Detect which cell encompasses the target text, then output its (x, y) center coordinate. 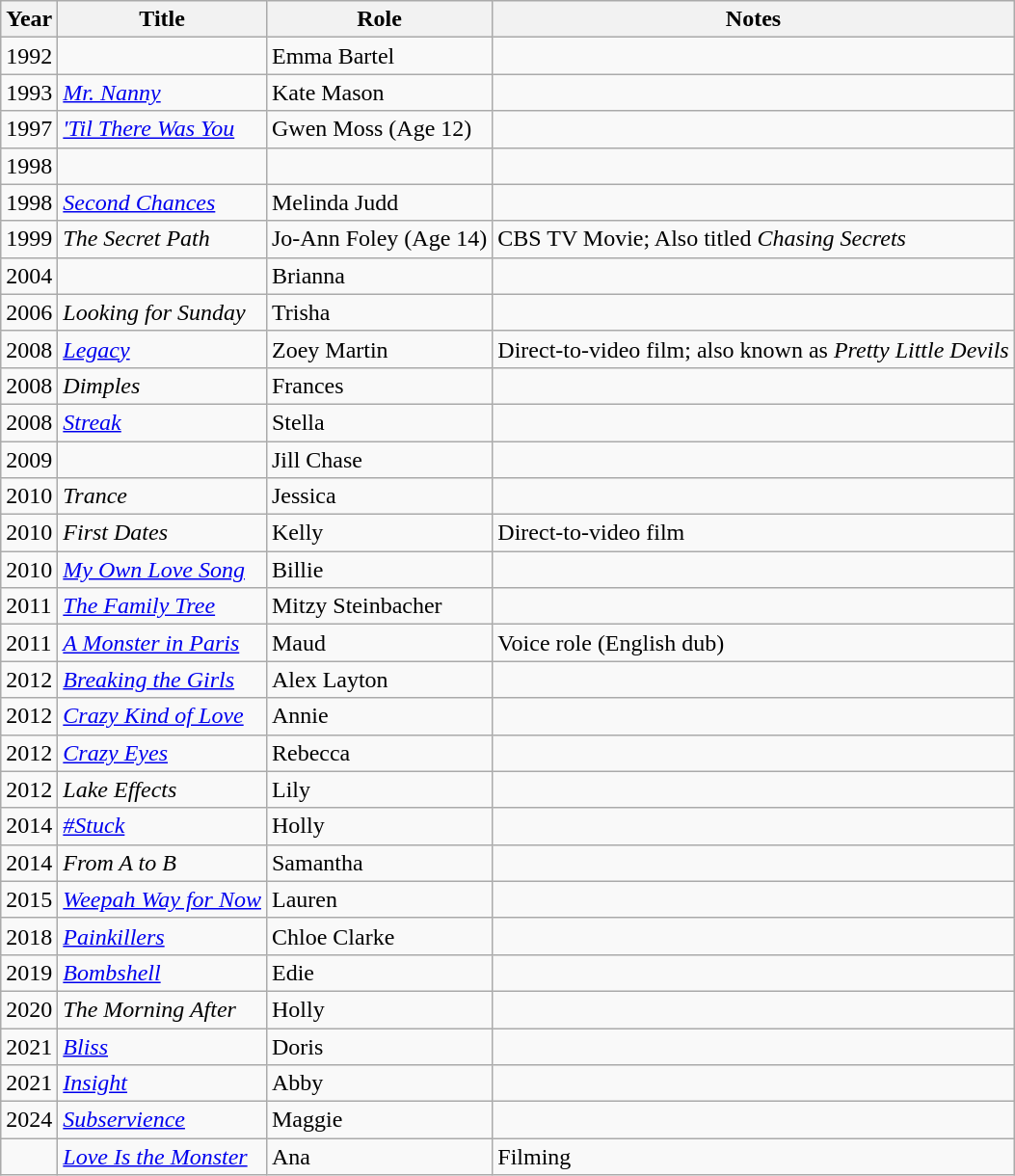
2015 (29, 899)
Brianna (379, 276)
'Til There Was You (162, 129)
Edie (379, 973)
Second Chances (162, 202)
My Own Love Song (162, 570)
Lake Effects (162, 789)
Direct-to-video film (754, 533)
Role (379, 19)
The Secret Path (162, 239)
A Monster in Paris (162, 643)
1999 (29, 239)
Subservience (162, 1120)
1993 (29, 93)
Maggie (379, 1120)
Billie (379, 570)
#Stuck (162, 826)
Alex Layton (379, 680)
2020 (29, 1009)
Dimples (162, 386)
Stella (379, 422)
Looking for Sunday (162, 312)
Title (162, 19)
Rebecca (379, 753)
Weepah Way for Now (162, 899)
Mr. Nanny (162, 93)
Gwen Moss (Age 12) (379, 129)
Chloe Clarke (379, 936)
Ana (379, 1157)
Love Is the Monster (162, 1157)
Frances (379, 386)
Kelly (379, 533)
Doris (379, 1046)
Filming (754, 1157)
2009 (29, 460)
First Dates (162, 533)
Mitzy Steinbacher (379, 606)
Maud (379, 643)
Notes (754, 19)
Bliss (162, 1046)
From A to B (162, 863)
Samantha (379, 863)
Lauren (379, 899)
The Family Tree (162, 606)
Zoey Martin (379, 349)
Breaking the Girls (162, 680)
Bombshell (162, 973)
2019 (29, 973)
Jo-Ann Foley (Age 14) (379, 239)
Jessica (379, 496)
1997 (29, 129)
Trance (162, 496)
CBS TV Movie; Also titled Chasing Secrets (754, 239)
Trisha (379, 312)
2024 (29, 1120)
Insight (162, 1083)
Streak (162, 422)
Emma Bartel (379, 56)
The Morning After (162, 1009)
Painkillers (162, 936)
Year (29, 19)
Direct-to-video film; also known as Pretty Little Devils (754, 349)
Melinda Judd (379, 202)
2018 (29, 936)
2004 (29, 276)
Crazy Eyes (162, 753)
Abby (379, 1083)
Annie (379, 716)
2006 (29, 312)
Kate Mason (379, 93)
Legacy (162, 349)
Voice role (English dub) (754, 643)
1992 (29, 56)
Lily (379, 789)
Jill Chase (379, 460)
Crazy Kind of Love (162, 716)
